From the cell containing the given text, extract its center point as [x, y] coordinate. 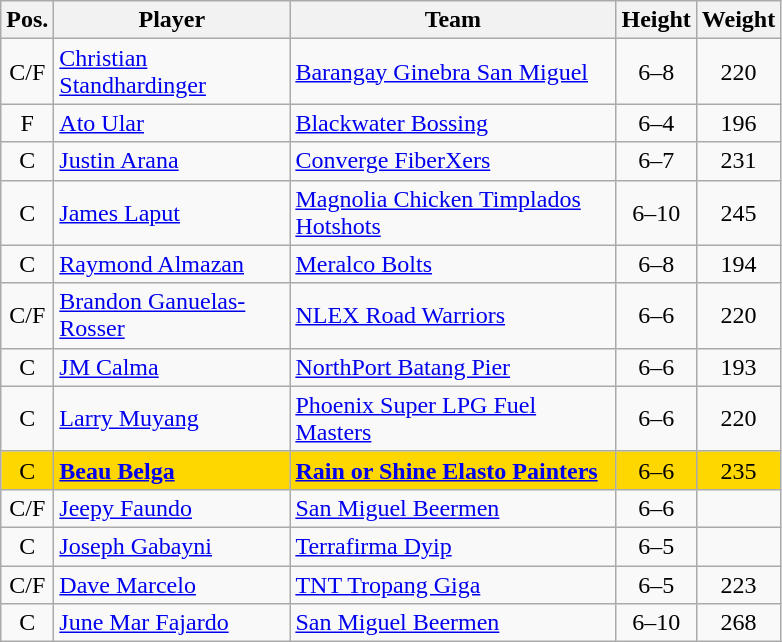
Dave Marcelo [172, 585]
235 [738, 470]
James Laput [172, 212]
TNT Tropang Giga [453, 585]
193 [738, 367]
Jeepy Faundo [172, 508]
NLEX Road Warriors [453, 316]
Brandon Ganuelas-Rosser [172, 316]
Christian Standhardinger [172, 72]
JM Calma [172, 367]
Larry Muyang [172, 418]
Phoenix Super LPG Fuel Masters [453, 418]
Weight [738, 20]
Team [453, 20]
Joseph Gabayni [172, 546]
223 [738, 585]
Justin Arana [172, 161]
NorthPort Batang Pier [453, 367]
194 [738, 264]
Beau Belga [172, 470]
Raymond Almazan [172, 264]
June Mar Fajardo [172, 623]
Blackwater Bossing [453, 123]
268 [738, 623]
Barangay Ginebra San Miguel [453, 72]
Terrafirma Dyip [453, 546]
231 [738, 161]
6–4 [656, 123]
Rain or Shine Elasto Painters [453, 470]
196 [738, 123]
Magnolia Chicken Timplados Hotshots [453, 212]
Player [172, 20]
6–7 [656, 161]
Pos. [28, 20]
Height [656, 20]
Meralco Bolts [453, 264]
Ato Ular [172, 123]
F [28, 123]
245 [738, 212]
Converge FiberXers [453, 161]
